Search for the cell housing the specified text and yield its (X, Y) center coordinate. 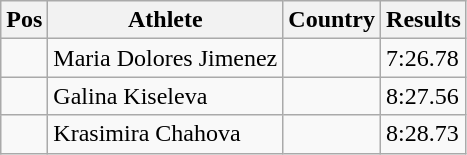
8:28.73 (424, 134)
Krasimira Chahova (166, 134)
Country (332, 20)
8:27.56 (424, 96)
Pos (24, 20)
7:26.78 (424, 58)
Results (424, 20)
Maria Dolores Jimenez (166, 58)
Athlete (166, 20)
Galina Kiseleva (166, 96)
